From the cell containing the given text, extract its center point as [x, y] coordinate. 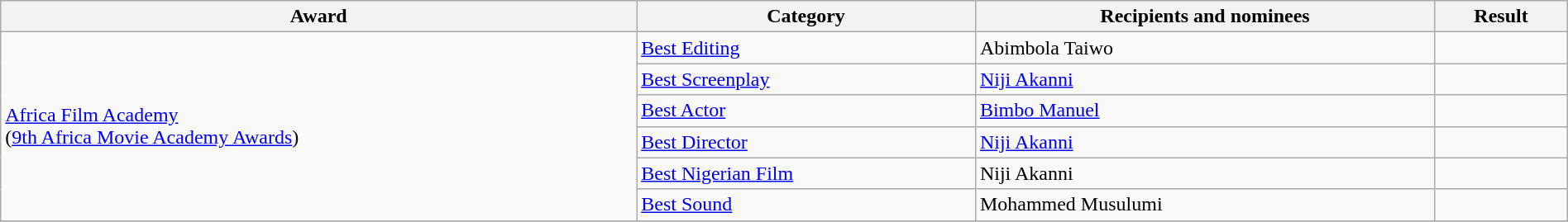
Best Actor [806, 111]
Abimbola Taiwo [1204, 48]
Bimbo Manuel [1204, 111]
Category [806, 17]
Best Editing [806, 48]
Best Sound [806, 205]
Result [1502, 17]
Best Director [806, 142]
Award [319, 17]
Best Nigerian Film [806, 173]
Recipients and nominees [1204, 17]
Best Screenplay [806, 79]
Africa Film Academy (9th Africa Movie Academy Awards) [319, 126]
Mohammed Musulumi [1204, 205]
